For the text-containing cell, return its midpoint in [X, Y] coordinate format. 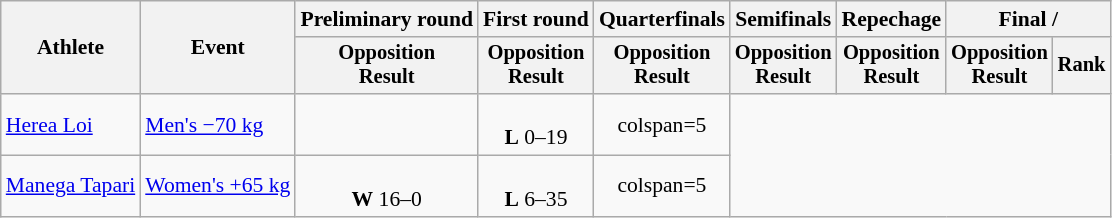
Semifinals [784, 19]
Preliminary round [386, 19]
Final / [1028, 19]
Rank [1082, 66]
Women's +65 kg [218, 186]
Herea Loi [70, 124]
Quarterfinals [662, 19]
Manega Tapari [70, 186]
Repechage [892, 19]
Event [218, 48]
L 6–35 [536, 186]
W 16–0 [386, 186]
Athlete [70, 48]
Men's −70 kg [218, 124]
L 0–19 [536, 124]
First round [536, 19]
